Return the (x, y) coordinate for the center point of the cell that contains the specified text.  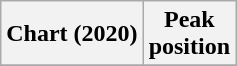
Peakposition (189, 34)
Chart (2020) (72, 34)
